Locate the cell with the specified text and output its (x, y) center coordinate. 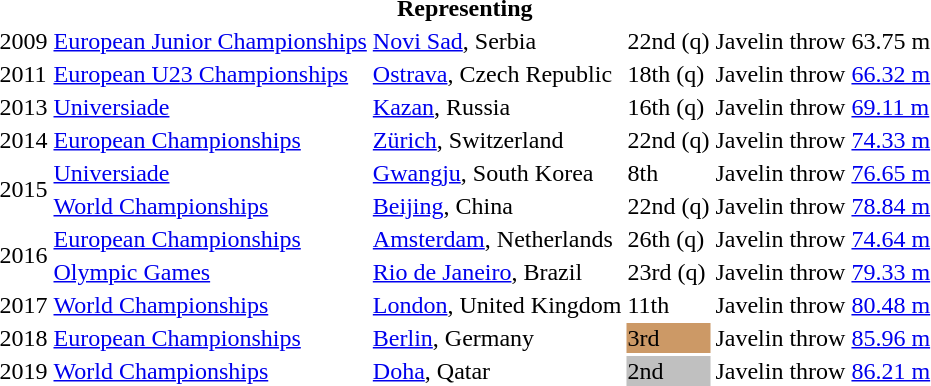
Kazan, Russia (497, 107)
11th (668, 305)
European Junior Championships (210, 41)
Amsterdam, Netherlands (497, 239)
26th (q) (668, 239)
Doha, Qatar (497, 371)
2nd (668, 371)
3rd (668, 338)
Olympic Games (210, 272)
Gwangju, South Korea (497, 173)
Berlin, Germany (497, 338)
Zürich, Switzerland (497, 140)
Ostrava, Czech Republic (497, 74)
European U23 Championships (210, 74)
Novi Sad, Serbia (497, 41)
Rio de Janeiro, Brazil (497, 272)
Beijing, China (497, 206)
16th (q) (668, 107)
18th (q) (668, 74)
8th (668, 173)
23rd (q) (668, 272)
London, United Kingdom (497, 305)
